Find where the given text appears and provide that cell's center as (X, Y) coordinate. 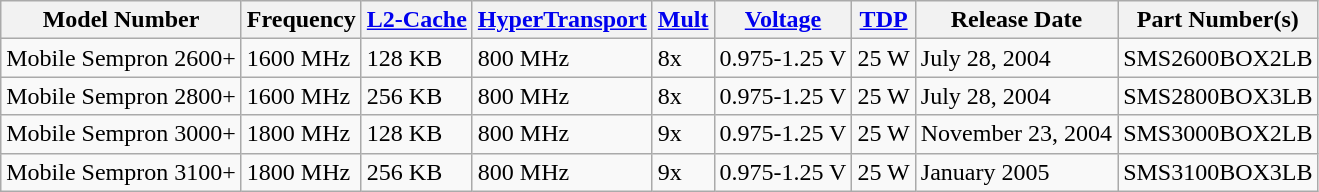
SMS3000BOX2LB (1218, 134)
SMS2600BOX2LB (1218, 58)
Mult (683, 20)
Model Number (122, 20)
Voltage (783, 20)
SMS3100BOX3LB (1218, 172)
Mobile Sempron 3100+ (122, 172)
HyperTransport (562, 20)
Mobile Sempron 3000+ (122, 134)
SMS2800BOX3LB (1218, 96)
November 23, 2004 (1016, 134)
L2-Cache (416, 20)
TDP (884, 20)
Mobile Sempron 2800+ (122, 96)
Frequency (301, 20)
Part Number(s) (1218, 20)
Mobile Sempron 2600+ (122, 58)
Release Date (1016, 20)
January 2005 (1016, 172)
